Find where the given text appears and provide that cell's center as [x, y] coordinate. 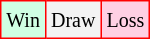
Win [24, 20]
Draw [72, 20]
Loss [126, 20]
